Return [X, Y] of the center of cell containing provided text 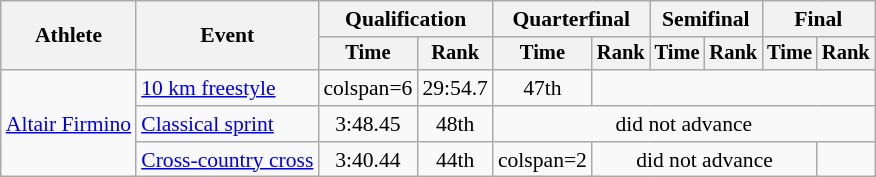
Qualification [406, 19]
10 km freestyle [227, 88]
Quarterfinal [572, 19]
Classical sprint [227, 124]
47th [542, 88]
did not advance [684, 124]
Event [227, 36]
Altair Firmino [68, 124]
Final [818, 19]
3:48.45 [368, 124]
Semifinal [706, 19]
48th [454, 124]
colspan=6 [368, 88]
29:54.7 [454, 88]
Athlete [68, 36]
